Extract the [X, Y] coordinate from the center of the cell holding the provided text.  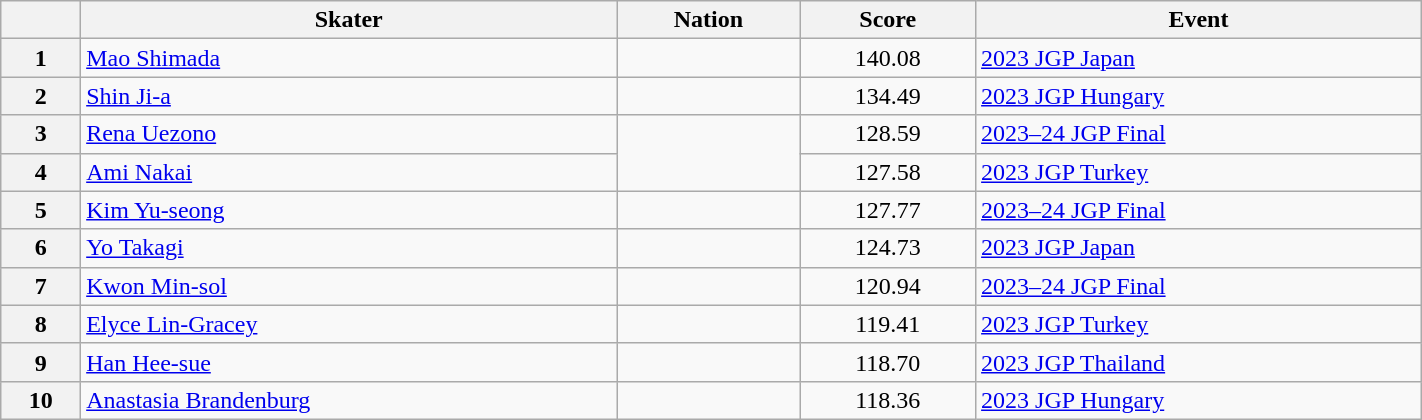
128.59 [888, 134]
1 [41, 58]
3 [41, 134]
Skater [349, 20]
Mao Shimada [349, 58]
Kwon Min-sol [349, 286]
140.08 [888, 58]
10 [41, 400]
Event [1199, 20]
119.41 [888, 324]
7 [41, 286]
8 [41, 324]
Yo Takagi [349, 248]
Nation [708, 20]
118.70 [888, 362]
5 [41, 210]
120.94 [888, 286]
124.73 [888, 248]
Elyce Lin-Gracey [349, 324]
127.58 [888, 172]
Score [888, 20]
Rena Uezono [349, 134]
134.49 [888, 96]
4 [41, 172]
9 [41, 362]
Anastasia Brandenburg [349, 400]
127.77 [888, 210]
Shin Ji-a [349, 96]
Han Hee-sue [349, 362]
2023 JGP Thailand [1199, 362]
Kim Yu-seong [349, 210]
118.36 [888, 400]
2 [41, 96]
6 [41, 248]
Ami Nakai [349, 172]
